For the text-containing cell, return its midpoint in [X, Y] coordinate format. 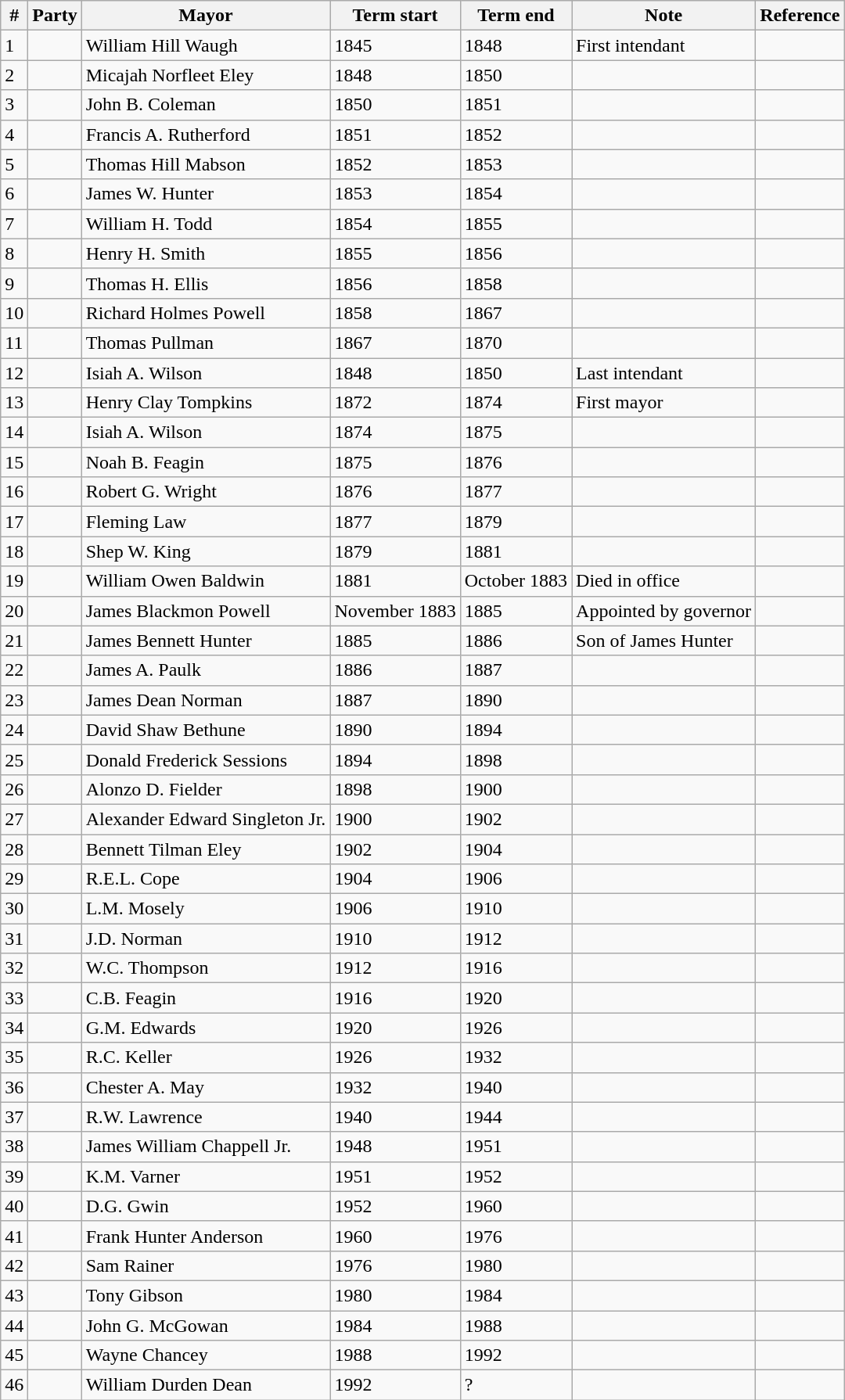
12 [14, 373]
Reference [800, 16]
Frank Hunter Anderson [206, 1236]
James W. Hunter [206, 194]
1944 [516, 1117]
D.G. Gwin [206, 1206]
42 [14, 1265]
16 [14, 492]
R.C. Keller [206, 1057]
Micajah Norfleet Eley [206, 75]
J.D. Norman [206, 939]
31 [14, 939]
November 1883 [395, 611]
10 [14, 313]
43 [14, 1295]
14 [14, 433]
1870 [516, 343]
Term end [516, 16]
39 [14, 1176]
First intendant [663, 45]
Henry H. Smith [206, 253]
Party [55, 16]
1872 [395, 403]
# [14, 16]
4 [14, 135]
5 [14, 164]
Son of James Hunter [663, 641]
Thomas Hill Mabson [206, 164]
29 [14, 879]
1948 [395, 1147]
11 [14, 343]
28 [14, 849]
30 [14, 909]
Term start [395, 16]
Robert G. Wright [206, 492]
R.E.L. Cope [206, 879]
L.M. Mosely [206, 909]
46 [14, 1385]
9 [14, 283]
25 [14, 759]
William H. Todd [206, 224]
John G. McGowan [206, 1326]
Noah B. Feagin [206, 462]
Wayne Chancey [206, 1355]
C.B. Feagin [206, 998]
Alexander Edward Singleton Jr. [206, 819]
23 [14, 700]
James Blackmon Powell [206, 611]
1845 [395, 45]
James Bennett Hunter [206, 641]
33 [14, 998]
6 [14, 194]
Francis A. Rutherford [206, 135]
Thomas H. Ellis [206, 283]
40 [14, 1206]
37 [14, 1117]
G.M. Edwards [206, 1028]
2 [14, 75]
7 [14, 224]
Donald Frederick Sessions [206, 759]
Bennett Tilman Eley [206, 849]
First mayor [663, 403]
David Shaw Bethune [206, 730]
24 [14, 730]
35 [14, 1057]
17 [14, 522]
36 [14, 1087]
James Dean Norman [206, 700]
William Hill Waugh [206, 45]
32 [14, 968]
James A. Paulk [206, 670]
20 [14, 611]
41 [14, 1236]
? [516, 1385]
22 [14, 670]
3 [14, 105]
19 [14, 581]
October 1883 [516, 581]
44 [14, 1326]
Died in office [663, 581]
Shep W. King [206, 551]
34 [14, 1028]
13 [14, 403]
James William Chappell Jr. [206, 1147]
K.M. Varner [206, 1176]
Last intendant [663, 373]
Appointed by governor [663, 611]
Alonzo D. Fielder [206, 789]
Richard Holmes Powell [206, 313]
Fleming Law [206, 522]
18 [14, 551]
15 [14, 462]
Mayor [206, 16]
R.W. Lawrence [206, 1117]
W.C. Thompson [206, 968]
William Owen Baldwin [206, 581]
1 [14, 45]
21 [14, 641]
38 [14, 1147]
45 [14, 1355]
Note [663, 16]
8 [14, 253]
William Durden Dean [206, 1385]
27 [14, 819]
John B. Coleman [206, 105]
Tony Gibson [206, 1295]
Thomas Pullman [206, 343]
Sam Rainer [206, 1265]
26 [14, 789]
Chester A. May [206, 1087]
Henry Clay Tompkins [206, 403]
